Determine the [x, y] coordinate at the center of the cell enclosing the given text.  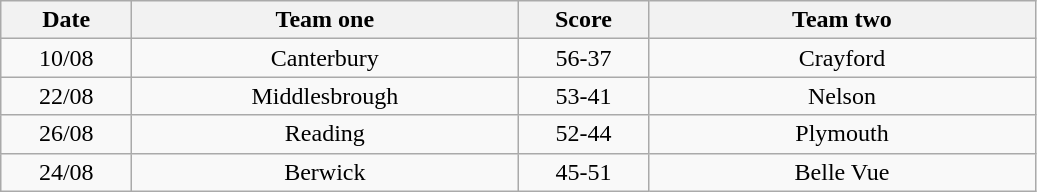
10/08 [66, 58]
22/08 [66, 96]
Team two [842, 20]
24/08 [66, 172]
52-44 [584, 134]
26/08 [66, 134]
45-51 [584, 172]
Nelson [842, 96]
Crayford [842, 58]
Middlesbrough [325, 96]
Belle Vue [842, 172]
Score [584, 20]
Date [66, 20]
Plymouth [842, 134]
53-41 [584, 96]
Team one [325, 20]
Reading [325, 134]
Berwick [325, 172]
56-37 [584, 58]
Canterbury [325, 58]
